Locate the cell with the specified text and output its (x, y) center coordinate. 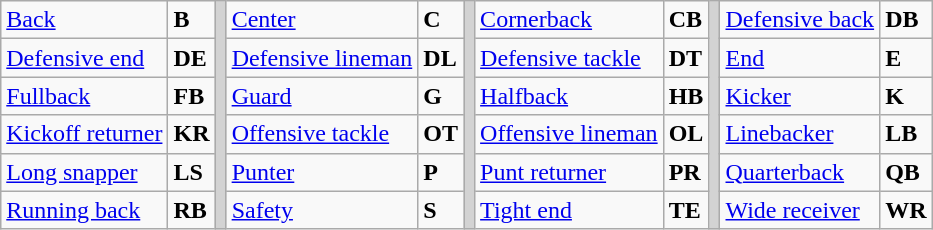
E (906, 58)
B (192, 20)
QB (906, 172)
Defensive lineman (322, 58)
Defensive back (800, 20)
Defensive tackle (570, 58)
K (906, 96)
Punter (322, 172)
Center (322, 20)
Guard (322, 96)
Kickoff returner (84, 134)
Cornerback (570, 20)
Running back (84, 210)
LS (192, 172)
DE (192, 58)
Long snapper (84, 172)
KR (192, 134)
DL (441, 58)
Defensive end (84, 58)
RB (192, 210)
LB (906, 134)
Offensive tackle (322, 134)
Fullback (84, 96)
Quarterback (800, 172)
Punt returner (570, 172)
TE (686, 210)
DT (686, 58)
CB (686, 20)
OL (686, 134)
Kicker (800, 96)
Wide receiver (800, 210)
Linebacker (800, 134)
Offensive lineman (570, 134)
Halfback (570, 96)
FB (192, 96)
S (441, 210)
PR (686, 172)
WR (906, 210)
G (441, 96)
Back (84, 20)
Safety (322, 210)
C (441, 20)
P (441, 172)
End (800, 58)
HB (686, 96)
OT (441, 134)
Tight end (570, 210)
DB (906, 20)
